Identify which cell holds the provided text, then report its [x, y] central coordinate. 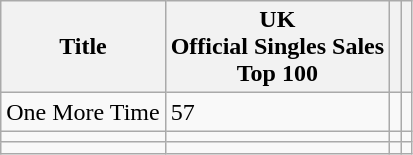
57 [277, 112]
Title [83, 47]
One More Time [83, 112]
UKOfficial Singles SalesTop 100 [277, 47]
